Pinpoint the cell where the given text exists, returning its (X, Y) midpoint coordinate. 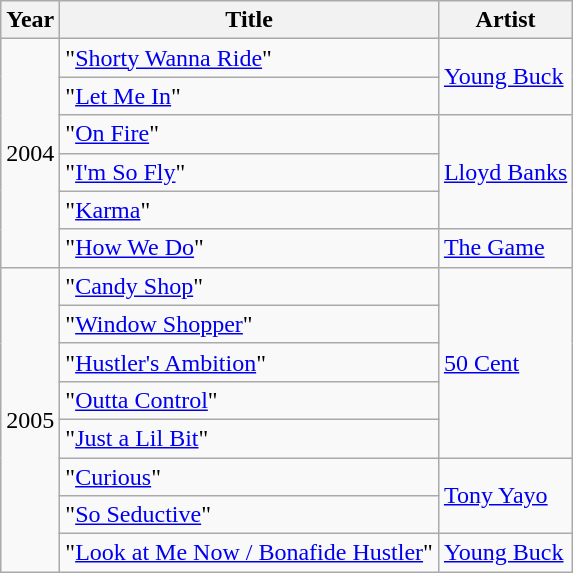
The Game (505, 248)
"On Fire" (250, 134)
"Window Shopper" (250, 324)
"So Seductive" (250, 515)
"How We Do" (250, 248)
"Outta Control" (250, 400)
Artist (505, 20)
2004 (30, 153)
"Shorty Wanna Ride" (250, 58)
Lloyd Banks (505, 172)
"Just a Lil Bit" (250, 438)
"Candy Shop" (250, 286)
"Hustler's Ambition" (250, 362)
Tony Yayo (505, 496)
"Karma" (250, 210)
"Let Me In" (250, 96)
50 Cent (505, 362)
Year (30, 20)
"I'm So Fly" (250, 172)
"Curious" (250, 477)
Title (250, 20)
"Look at Me Now / Bonafide Hustler" (250, 553)
2005 (30, 419)
